Find where the given text appears and provide that cell's center as [X, Y] coordinate. 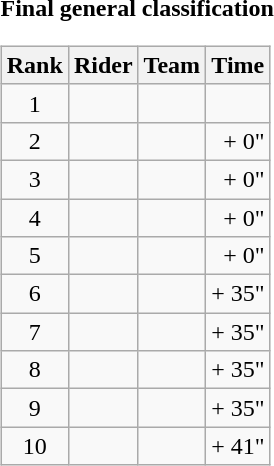
10 [34, 446]
Rider [103, 65]
5 [34, 256]
9 [34, 408]
2 [34, 141]
Rank [34, 65]
8 [34, 370]
6 [34, 294]
4 [34, 217]
Team [172, 65]
Time [238, 65]
+ 41" [238, 446]
7 [34, 332]
3 [34, 179]
1 [34, 103]
